Find where the given text appears and provide that cell's center as [X, Y] coordinate. 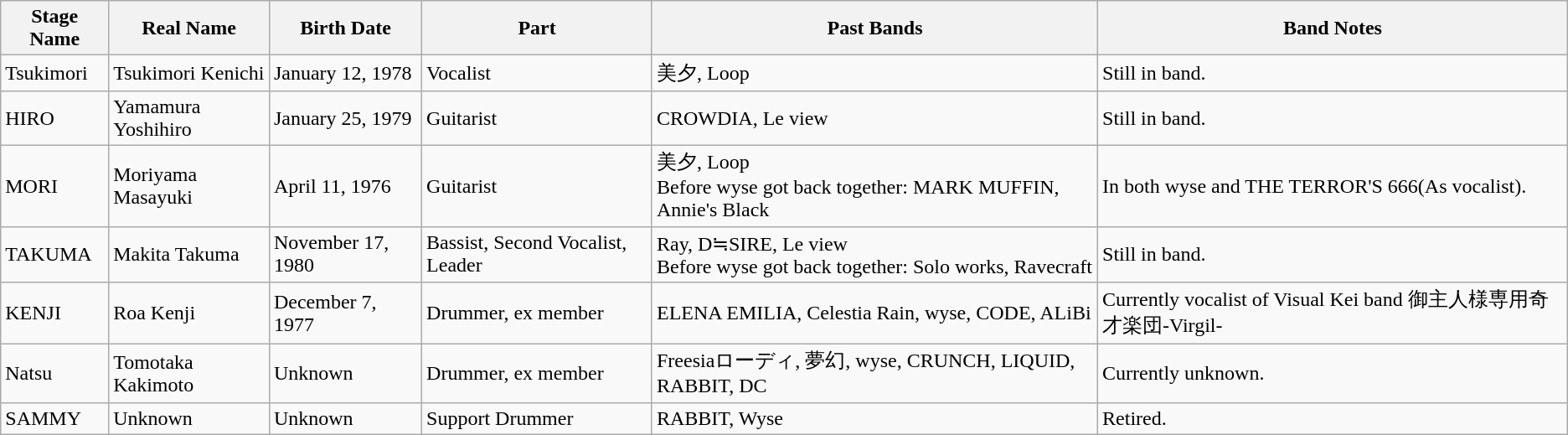
Real Name [189, 28]
MORI [55, 186]
Makita Takuma [189, 255]
CROWDIA, Le view [874, 117]
Past Bands [874, 28]
美夕, LoopBefore wyse got back together: MARK MUFFIN, Annie's Black [874, 186]
Roa Kenji [189, 313]
Natsu [55, 374]
Birth Date [345, 28]
December 7, 1977 [345, 313]
美夕, Loop [874, 74]
Currently unknown. [1333, 374]
HIRO [55, 117]
Part [538, 28]
Bassist, Second Vocalist, Leader [538, 255]
In both wyse and THE TERROR'S 666(As vocalist). [1333, 186]
Tomotaka Kakimoto [189, 374]
April 11, 1976 [345, 186]
Stage Name [55, 28]
RABBIT, Wyse [874, 418]
TAKUMA [55, 255]
Retired. [1333, 418]
Yamamura Yoshihiro [189, 117]
November 17, 1980 [345, 255]
KENJI [55, 313]
January 25, 1979 [345, 117]
Freesiaローディ, 夢幻, wyse, CRUNCH, LIQUID, RABBIT, DC [874, 374]
Tsukimori [55, 74]
SAMMY [55, 418]
Band Notes [1333, 28]
Support Drummer [538, 418]
January 12, 1978 [345, 74]
Vocalist [538, 74]
Moriyama Masayuki [189, 186]
Tsukimori Kenichi [189, 74]
ELENA EMILIA, Celestia Rain, wyse, CODE, ALiBi [874, 313]
Currently vocalist of Visual Kei band 御主人様専用奇才楽団-Virgil- [1333, 313]
Ray, D≒SIRE, Le viewBefore wyse got back together: Solo works, Ravecraft [874, 255]
